Capture the cell that displays the provided text and extract its [X, Y] central coordinate. 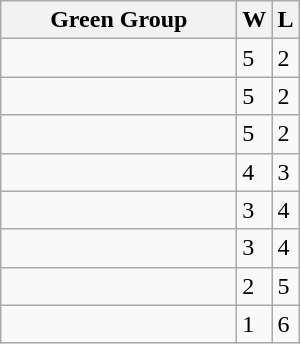
L [286, 20]
6 [286, 324]
Green Group [119, 20]
W [254, 20]
1 [254, 324]
